Return the (X, Y) coordinate for the center point of the cell that contains the specified text.  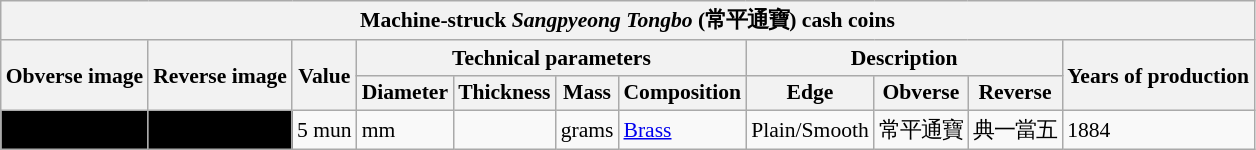
Obverse image (74, 76)
Reverse (1015, 93)
Value (324, 76)
Composition (682, 93)
1884 (1158, 130)
Reverse image (220, 76)
Plain/Smooth (810, 130)
Description (904, 58)
典一當五 (1015, 130)
Years of production (1158, 76)
Brass (682, 130)
Technical parameters (552, 58)
Mass (588, 93)
Edge (810, 93)
常平通寶 (921, 130)
5 mun (324, 130)
Machine-struck Sangpyeong Tongbo (常平通寶) cash coins (628, 20)
grams (588, 130)
mm (405, 130)
Thickness (504, 93)
Diameter (405, 93)
Obverse (921, 93)
